Scan for the cell matching the given text and deliver its (x, y) coordinate at center. 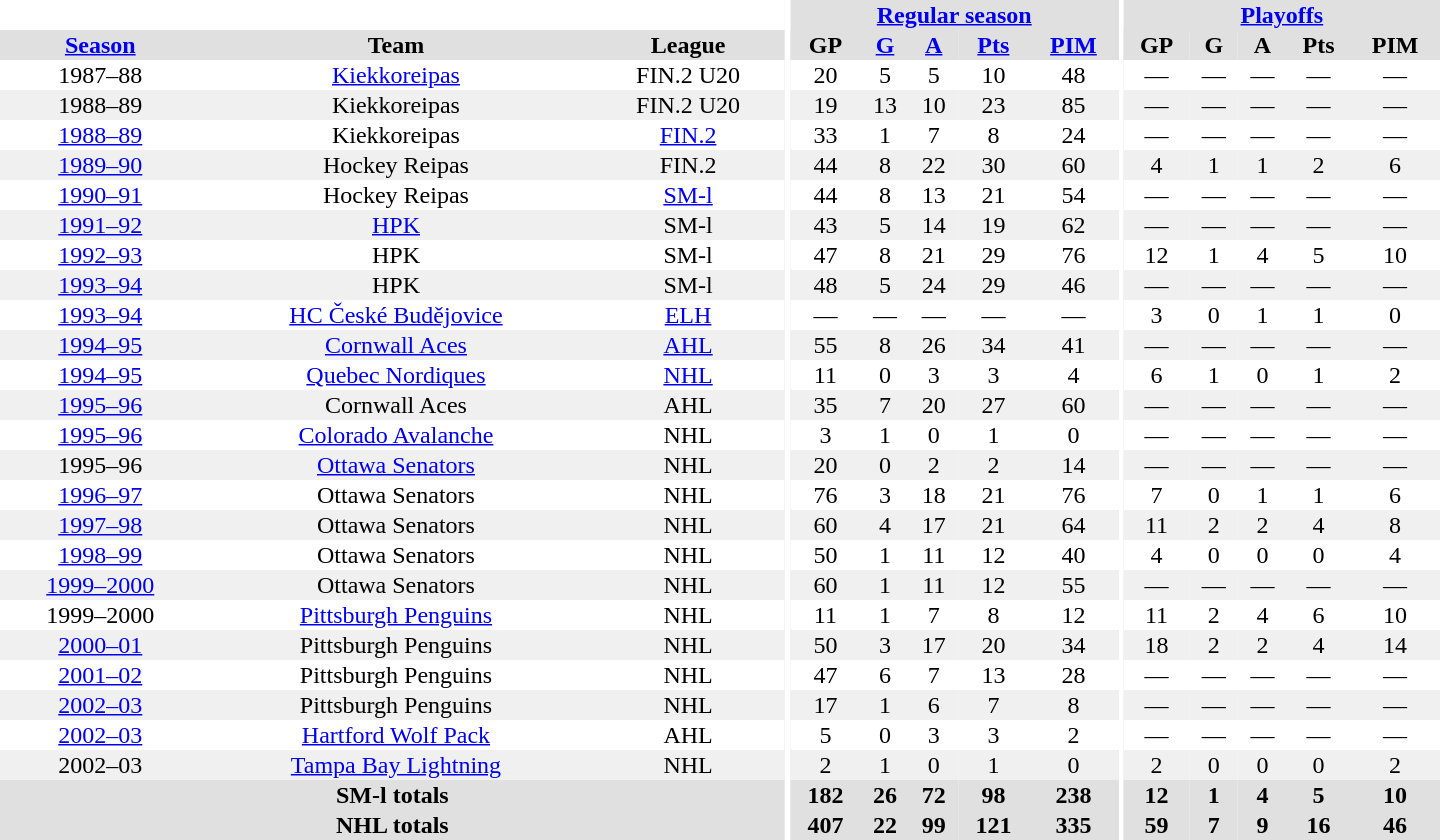
99 (934, 825)
Regular season (954, 15)
35 (825, 405)
30 (993, 165)
1996–97 (100, 495)
2001–02 (100, 675)
23 (993, 105)
85 (1074, 105)
27 (993, 405)
Colorado Avalanche (396, 435)
Hartford Wolf Pack (396, 735)
64 (1074, 525)
NHL totals (392, 825)
2000–01 (100, 645)
59 (1157, 825)
League (688, 45)
Season (100, 45)
1998–99 (100, 555)
1997–98 (100, 525)
28 (1074, 675)
54 (1074, 195)
98 (993, 795)
SM-l totals (392, 795)
1989–90 (100, 165)
Team (396, 45)
40 (1074, 555)
121 (993, 825)
Quebec Nordiques (396, 375)
1992–93 (100, 255)
Playoffs (1282, 15)
335 (1074, 825)
1990–91 (100, 195)
43 (825, 225)
ELH (688, 315)
1991–92 (100, 225)
41 (1074, 345)
1987–88 (100, 75)
238 (1074, 795)
Tampa Bay Lightning (396, 765)
HC České Budějovice (396, 315)
182 (825, 795)
62 (1074, 225)
9 (1262, 825)
407 (825, 825)
16 (1318, 825)
72 (934, 795)
33 (825, 135)
